Detect which cell encompasses the target text, then output its [x, y] center coordinate. 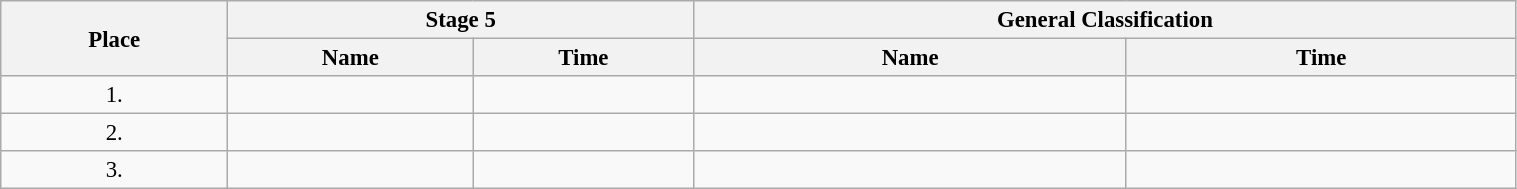
Stage 5 [461, 20]
General Classification [1105, 20]
3. [114, 170]
1. [114, 95]
Place [114, 38]
2. [114, 133]
